Detect which cell encompasses the target text, then output its (x, y) center coordinate. 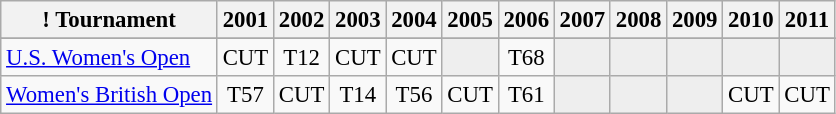
! Tournament (110, 20)
T68 (526, 58)
T57 (245, 95)
T14 (358, 95)
T61 (526, 95)
2005 (470, 20)
2004 (414, 20)
2006 (526, 20)
2003 (358, 20)
2010 (751, 20)
2001 (245, 20)
T12 (302, 58)
2011 (807, 20)
2008 (638, 20)
U.S. Women's Open (110, 58)
2002 (302, 20)
2007 (582, 20)
Women's British Open (110, 95)
T56 (414, 95)
2009 (695, 20)
